Find where the given text appears and provide that cell's center as [X, Y] coordinate. 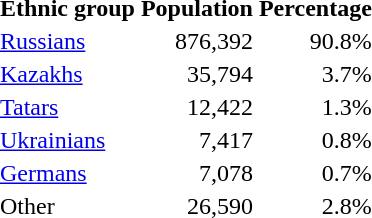
876,392 [196, 41]
7,417 [196, 141]
7,078 [196, 173]
12,422 [196, 107]
35,794 [196, 75]
